Search for the cell housing the specified text and yield its [X, Y] center coordinate. 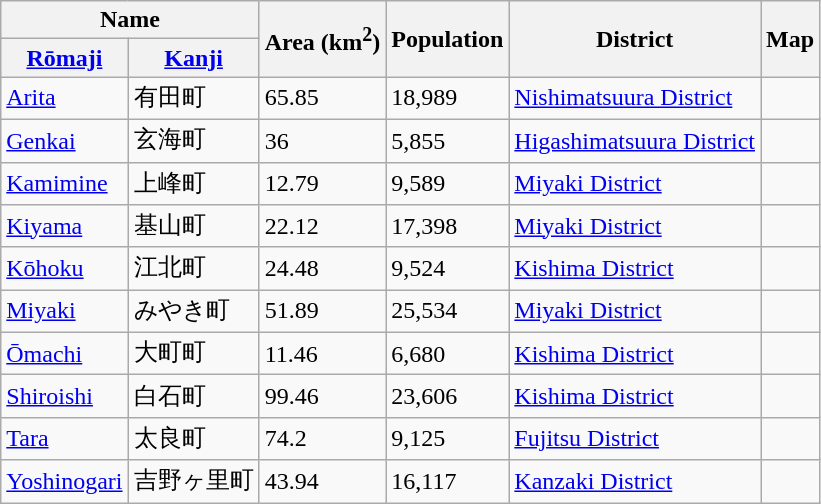
18,989 [448, 98]
Genkai [64, 140]
9,125 [448, 438]
5,855 [448, 140]
大町町 [194, 354]
99.46 [322, 396]
65.85 [322, 98]
9,589 [448, 184]
江北町 [194, 268]
24.48 [322, 268]
Arita [64, 98]
Kamimine [64, 184]
9,524 [448, 268]
22.12 [322, 226]
Map [790, 39]
District [635, 39]
Area (km2) [322, 39]
11.46 [322, 354]
Shiroishi [64, 396]
12.79 [322, 184]
有田町 [194, 98]
Fujitsu District [635, 438]
25,534 [448, 312]
Higashimatsuura District [635, 140]
Ōmachi [64, 354]
36 [322, 140]
Kanji [194, 58]
Yoshinogari [64, 482]
51.89 [322, 312]
太良町 [194, 438]
白石町 [194, 396]
Rōmaji [64, 58]
6,680 [448, 354]
基山町 [194, 226]
Kanzaki District [635, 482]
Miyaki [64, 312]
17,398 [448, 226]
74.2 [322, 438]
Kōhoku [64, 268]
Population [448, 39]
Kiyama [64, 226]
Tara [64, 438]
玄海町 [194, 140]
43.94 [322, 482]
Name [130, 20]
16,117 [448, 482]
上峰町 [194, 184]
23,606 [448, 396]
吉野ヶ里町 [194, 482]
Nishimatsuura District [635, 98]
みやき町 [194, 312]
